Scan for the cell matching the given text and deliver its (X, Y) coordinate at center. 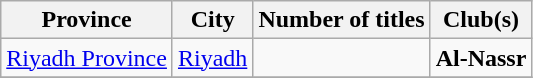
Number of titles (342, 20)
Province (87, 20)
Al-Nassr (481, 58)
Club(s) (481, 20)
City (212, 20)
Riyadh Province (87, 58)
Riyadh (212, 58)
